From the cell containing the given text, extract its center point as [X, Y] coordinate. 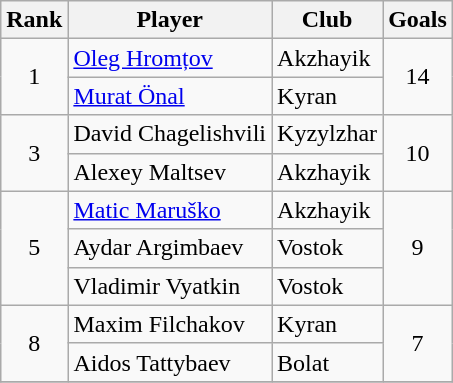
Vladimir Vyatkin [170, 286]
3 [34, 153]
Oleg Hromțov [170, 58]
5 [34, 248]
Murat Önal [170, 96]
Bolat [328, 362]
1 [34, 77]
Goals [418, 20]
Kyzylzhar [328, 134]
Matic Maruško [170, 210]
Alexey Maltsev [170, 172]
Aydar Argimbaev [170, 248]
8 [34, 343]
Club [328, 20]
10 [418, 153]
Player [170, 20]
9 [418, 248]
14 [418, 77]
Rank [34, 20]
David Chagelishvili [170, 134]
7 [418, 343]
Aidos Tattybaev [170, 362]
Maxim Filchakov [170, 324]
